Locate the cell with the specified text and output its [x, y] center coordinate. 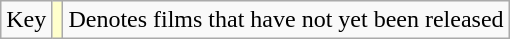
Denotes films that have not yet been released [286, 20]
Key [26, 20]
